Provide the [x, y] coordinate of the cell's center where the given text is located.  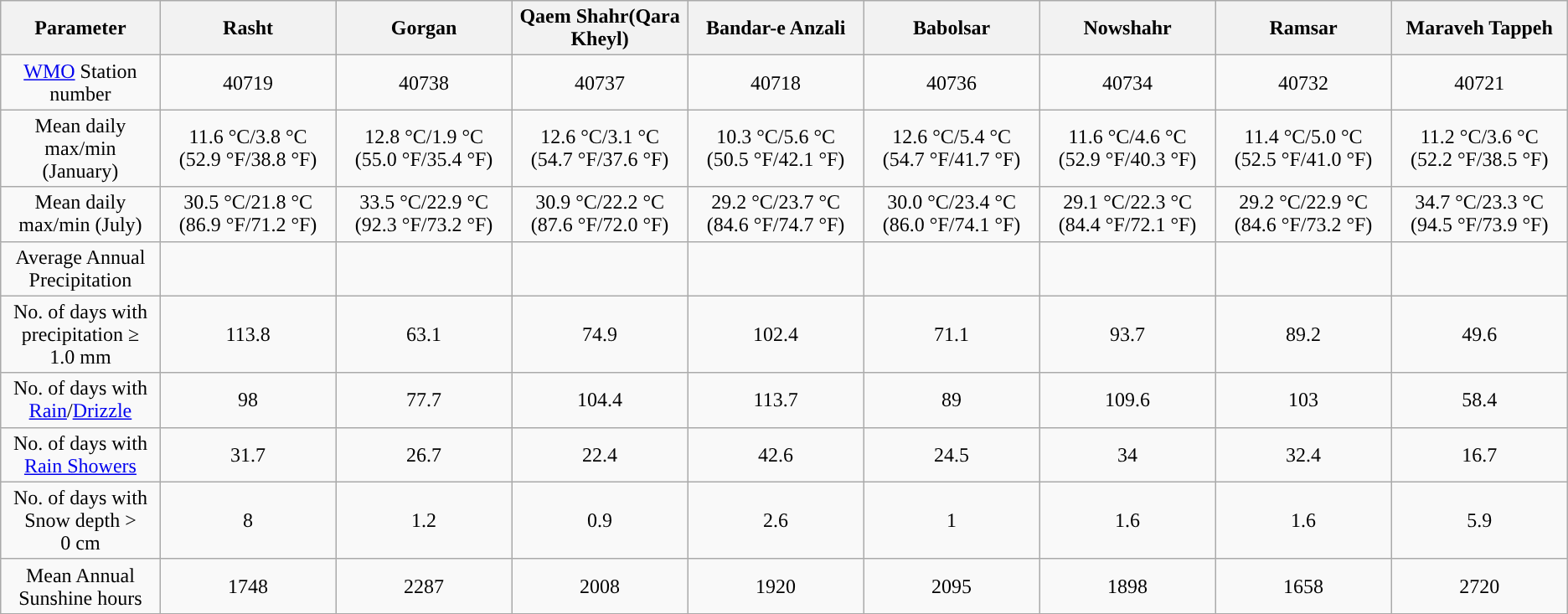
WMO Station number [80, 82]
1 [952, 520]
10.3 °C/5.6 °C (50.5 °F/42.1 °F) [776, 148]
2008 [600, 586]
40721 [1479, 82]
11.6 °C/3.8 °C (52.9 °F/38.8 °F) [248, 148]
29.2 °C/23.7 °C (84.6 °F/74.7 °F) [776, 214]
1658 [1303, 586]
30.9 °C/22.2 °C (87.6 °F/72.0 °F) [600, 214]
1.2 [424, 520]
40732 [1303, 82]
40719 [248, 82]
30.0 °C/23.4 °C (86.0 °F/74.1 °F) [952, 214]
31.7 [248, 454]
102.4 [776, 334]
2.6 [776, 520]
42.6 [776, 454]
12.8 °C/1.9 °C (55.0 °F/35.4 °F) [424, 148]
1748 [248, 586]
98 [248, 400]
Nowshahr [1127, 28]
29.1 °C/22.3 °C (84.4 °F/72.1 °F) [1127, 214]
32.4 [1303, 454]
2095 [952, 586]
104.4 [600, 400]
Mean daily max/min (July) [80, 214]
71.1 [952, 334]
5.9 [1479, 520]
89.2 [1303, 334]
74.9 [600, 334]
34 [1127, 454]
No. of days with precipitation ≥ 1.0 mm [80, 334]
30.5 °C/21.8 °C (86.9 °F/71.2 °F) [248, 214]
113.8 [248, 334]
11.2 °C/3.6 °C (52.2 °F/38.5 °F) [1479, 148]
40737 [600, 82]
33.5 °C/22.9 °C (92.3 °F/73.2 °F) [424, 214]
Qaem Shahr(Qara Kheyl) [600, 28]
Average Annual Precipitation [80, 268]
Babolsar [952, 28]
No. of days with Rain Showers [80, 454]
103 [1303, 400]
34.7 °C/23.3 °C (94.5 °F/73.9 °F) [1479, 214]
109.6 [1127, 400]
No. of days with Snow depth > 0 cm [80, 520]
29.2 °C/22.9 °C (84.6 °F/73.2 °F) [1303, 214]
Bandar-e Anzali [776, 28]
No. of days with Rain/Drizzle [80, 400]
2287 [424, 586]
11.6 °C/4.6 °C (52.9 °F/40.3 °F) [1127, 148]
40734 [1127, 82]
Mean daily max/min (January) [80, 148]
Rasht [248, 28]
16.7 [1479, 454]
63.1 [424, 334]
1920 [776, 586]
77.7 [424, 400]
49.6 [1479, 334]
11.4 °C/5.0 °C (52.5 °F/41.0 °F) [1303, 148]
8 [248, 520]
22.4 [600, 454]
12.6 °C/3.1 °C (54.7 °F/37.6 °F) [600, 148]
40738 [424, 82]
89 [952, 400]
2720 [1479, 586]
1898 [1127, 586]
Parameter [80, 28]
Mean Annual Sunshine hours [80, 586]
58.4 [1479, 400]
26.7 [424, 454]
12.6 °C/5.4 °C (54.7 °F/41.7 °F) [952, 148]
Maraveh Tappeh [1479, 28]
40736 [952, 82]
Gorgan [424, 28]
0.9 [600, 520]
Ramsar [1303, 28]
93.7 [1127, 334]
113.7 [776, 400]
40718 [776, 82]
24.5 [952, 454]
